Find where the given text appears and provide that cell's center as (X, Y) coordinate. 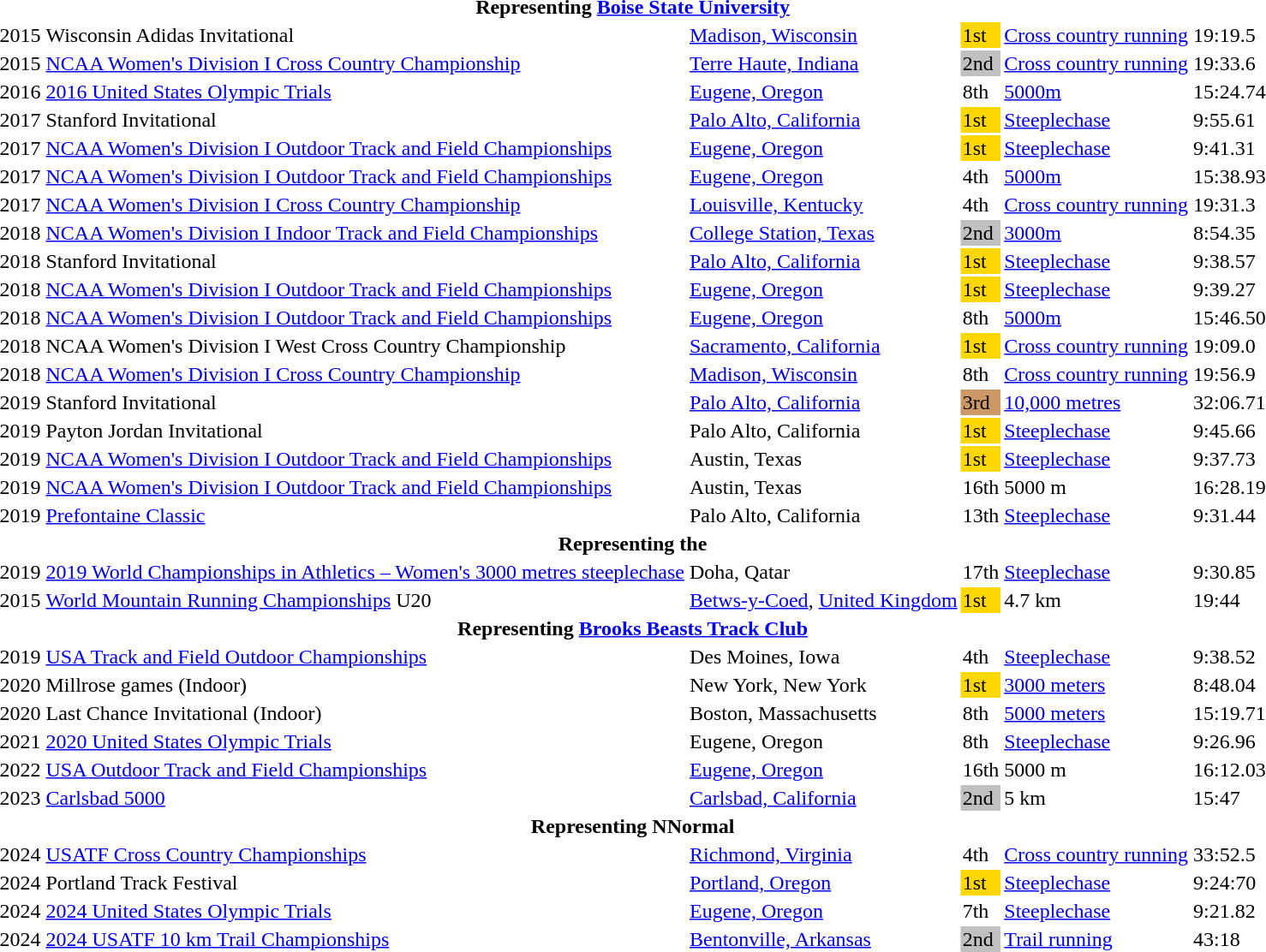
USATF Cross Country Championships (365, 854)
Portland, Oregon (823, 883)
5000 meters (1096, 713)
USA Track and Field Outdoor Championships (365, 657)
4.7 km (1096, 600)
Terre Haute, Indiana (823, 63)
Sacramento, California (823, 346)
Payton Jordan Invitational (365, 431)
3rd (981, 402)
Richmond, Virginia (823, 854)
2024 United States Olympic Trials (365, 911)
Betws-y-Coed, United Kingdom (823, 600)
World Mountain Running Championships U20 (365, 600)
Doha, Qatar (823, 572)
2020 United States Olympic Trials (365, 741)
Millrose games (Indoor) (365, 685)
NCAA Women's Division I Indoor Track and Field Championships (365, 233)
13th (981, 515)
Louisville, Kentucky (823, 205)
Prefontaine Classic (365, 515)
NCAA Women's Division I West Cross Country Championship (365, 346)
College Station, Texas (823, 233)
Carlsbad, California (823, 798)
2024 USATF 10 km Trail Championships (365, 939)
7th (981, 911)
USA Outdoor Track and Field Championships (365, 770)
Bentonville, Arkansas (823, 939)
Trail running (1096, 939)
New York, New York (823, 685)
17th (981, 572)
2016 United States Olympic Trials (365, 92)
Last Chance Invitational (Indoor) (365, 713)
Wisconsin Adidas Invitational (365, 35)
10,000 metres (1096, 402)
Carlsbad 5000 (365, 798)
3000m (1096, 233)
2019 World Championships in Athletics – Women's 3000 metres steeplechase (365, 572)
5 km (1096, 798)
Portland Track Festival (365, 883)
3000 meters (1096, 685)
Boston, Massachusetts (823, 713)
Des Moines, Iowa (823, 657)
